Determine the (x, y) coordinate at the center of the cell enclosing the given text.  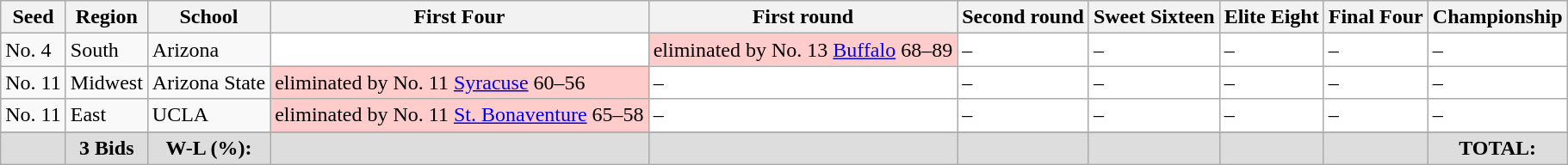
Championship (1497, 17)
W-L (%): (208, 148)
Seed (34, 17)
School (208, 17)
eliminated by No. 13 Buffalo 68–89 (803, 50)
TOTAL: (1497, 148)
eliminated by No. 11 Syracuse 60–56 (460, 82)
Arizona (208, 50)
Second round (1023, 17)
UCLA (208, 115)
Region (107, 17)
East (107, 115)
South (107, 50)
Midwest (107, 82)
First Four (460, 17)
Arizona State (208, 82)
eliminated by No. 11 St. Bonaventure 65–58 (460, 115)
Sweet Sixteen (1154, 17)
No. 4 (34, 50)
First round (803, 17)
Final Four (1376, 17)
Elite Eight (1271, 17)
3 Bids (107, 148)
